Provide the [X, Y] coordinate of the cell's center where the given text is located.  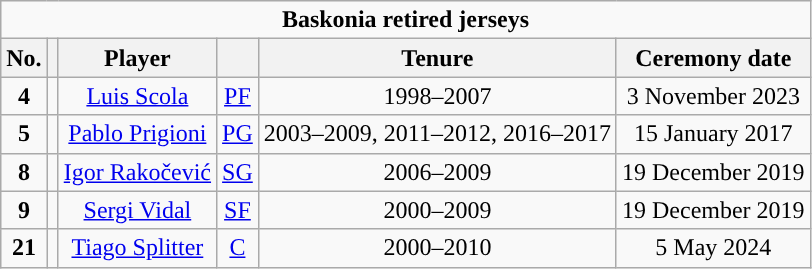
Tiago Splitter [137, 248]
5 May 2024 [713, 248]
9 [24, 210]
PG [238, 134]
Igor Rakočević [137, 172]
Luis Scola [137, 96]
Pablo Prigioni [137, 134]
5 [24, 134]
Ceremony date [713, 58]
2000–2010 [437, 248]
SG [238, 172]
No. [24, 58]
SF [238, 210]
8 [24, 172]
C [238, 248]
Player [137, 58]
Tenure [437, 58]
1998–2007 [437, 96]
4 [24, 96]
PF [238, 96]
15 January 2017 [713, 134]
2003–2009, 2011–2012, 2016–2017 [437, 134]
2006–2009 [437, 172]
Baskonia retired jerseys [406, 20]
Sergi Vidal [137, 210]
3 November 2023 [713, 96]
21 [24, 248]
2000–2009 [437, 210]
